Find where the given text appears and provide that cell's center as [x, y] coordinate. 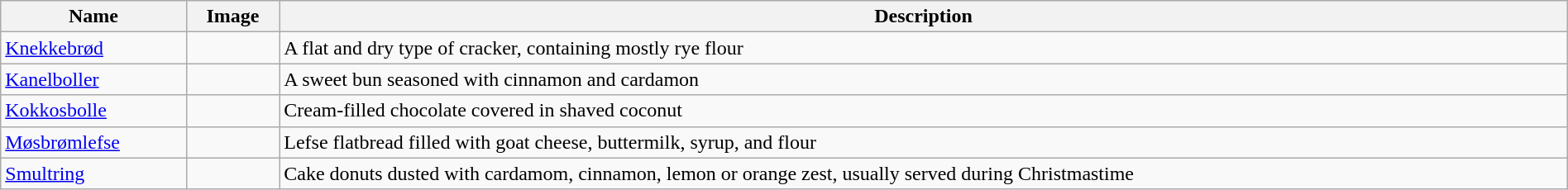
A sweet bun seasoned with cinnamon and cardamon [924, 79]
Møsbrømlefse [93, 142]
Cream-filled chocolate covered in shaved coconut [924, 111]
Lefse flatbread filled with goat cheese, buttermilk, syrup, and flour [924, 142]
Kokkosbolle [93, 111]
Image [232, 17]
Kanelboller [93, 79]
Name [93, 17]
Knekkebrød [93, 48]
A flat and dry type of cracker, containing mostly rye flour [924, 48]
Smultring [93, 173]
Description [924, 17]
Cake donuts dusted with cardamom, cinnamon, lemon or orange zest, usually served during Christmastime [924, 173]
